Return [x, y] of the center of cell containing provided text 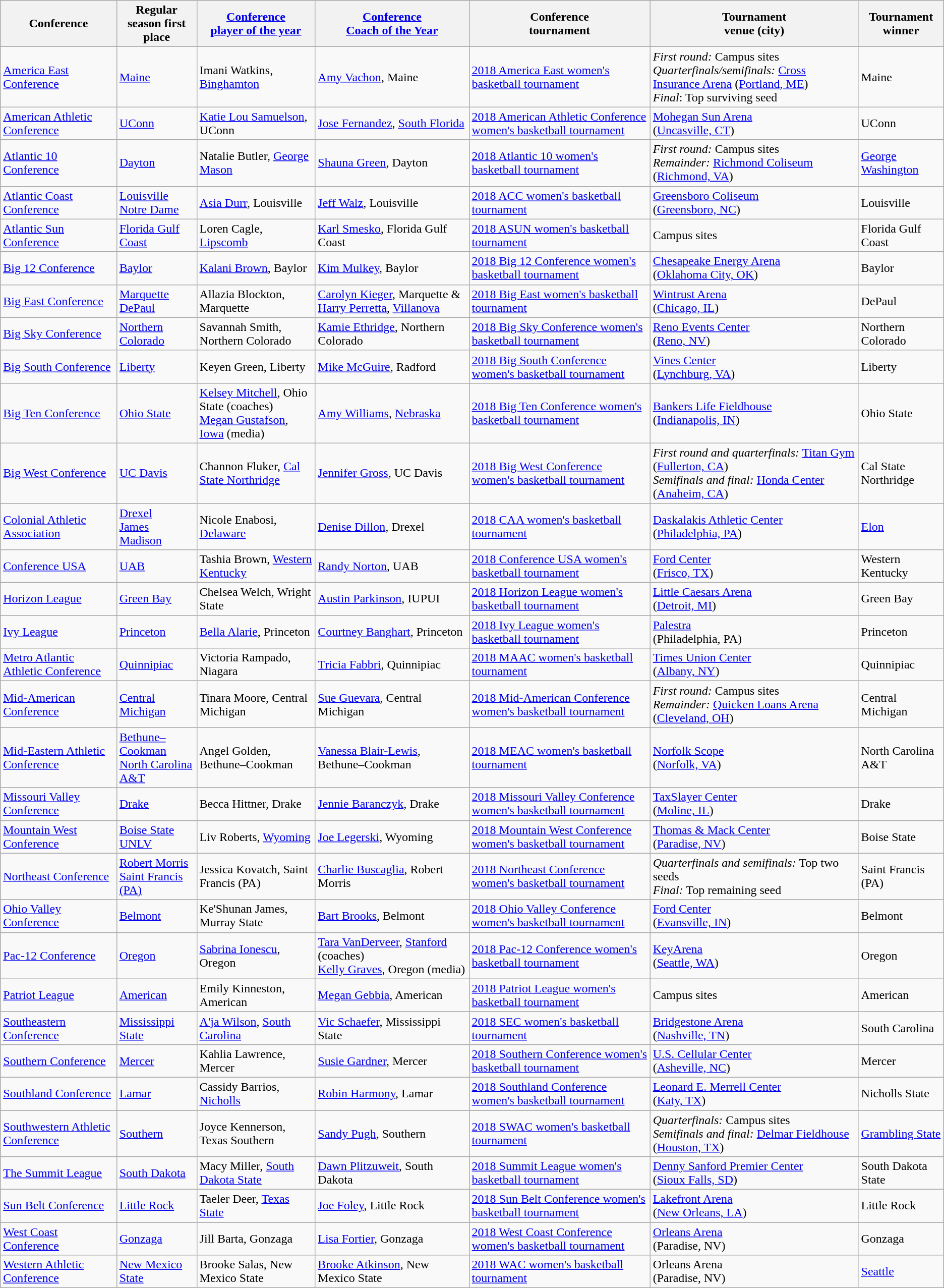
Reno Events Center(Reno, NV) [754, 334]
Mike McGuire, Radford [392, 366]
Southern [156, 1133]
South Dakota [156, 1173]
Katie Lou Samuelson, UConn [256, 123]
Savannah Smith, Northern Colorado [256, 334]
Atlantic Sun Conference [58, 235]
West Coast Conference [58, 1239]
Conferenceplayer of the year [256, 24]
Amy Vachon, Maine [392, 77]
Big West Conference [58, 473]
ConferenceCoach of the Year [392, 24]
Palestra(Philadelphia, PA) [754, 632]
Kahlia Lawrence, Mercer [256, 1060]
Amy Williams, Nebraska [392, 413]
Lamar [156, 1094]
Ke'Shunan James, Murray State [256, 916]
Jennifer Gross, UC Davis [392, 473]
Wintrust Arena(Chicago, IL) [754, 301]
Mid-American Conference [58, 704]
Conference USA [58, 566]
Tashia Brown, Western Kentucky [256, 566]
Shauna Green, Dayton [392, 163]
Dawn Plitzuweit, South Dakota [392, 1173]
Denise Dillon, Drexel [392, 527]
Cassidy Barrios, Nicholls [256, 1094]
2018 Patriot League women's basketball tournament [560, 995]
Denny Sanford Premier Center(Sioux Falls, SD) [754, 1173]
Allazia Blockton, Marquette [256, 301]
Mohegan Sun Arena(Uncasville, CT) [754, 123]
Vanessa Blair-Lewis, Bethune–Cookman [392, 758]
TaxSlayer Center(Moline, IL) [754, 804]
Tricia Fabbri, Quinnipiac [392, 665]
Times Union Center(Albany, NY) [754, 665]
DrexelJames Madison [156, 527]
Pac-12 Conference [58, 956]
Missouri Valley Conference [58, 804]
Vic Schaefer, Mississippi State [392, 1028]
Bethune–CookmanNorth Carolina A&T [156, 758]
2018 WAC women's basketball tournament [560, 1271]
Joe Legerski, Wyoming [392, 836]
2018 Big South Conference women's basketball tournament [560, 366]
South Dakota State [901, 1173]
North Carolina A&T [901, 758]
Daskalakis Athletic Center(Philadelphia, PA) [754, 527]
2018 Pac-12 Conference women's basketball tournament [560, 956]
First round: Campus sitesQuarterfinals/semifinals: Cross Insurance Arena (Portland, ME)Final: Top surviving seed [754, 77]
2018 Horizon League women's basketball tournament [560, 599]
Taeler Deer, Texas State [256, 1206]
New Mexico State [156, 1271]
Big Sky Conference [58, 334]
Jose Fernandez, South Florida [392, 123]
2018 Northeast Conference women's basketball tournament [560, 876]
2018 Big West Conference women's basketball tournament [560, 473]
Conference [58, 24]
Ford Center(Evansville, IN) [754, 916]
Sandy Pugh, Southern [392, 1133]
Bankers Life Fieldhouse(Indianapolis, IN) [754, 413]
Quarterfinals and semifinals: Top two seedsFinal: Top remaining seed [754, 876]
2018 Ivy League women's basketball tournament [560, 632]
Jessica Kovatch, Saint Francis (PA) [256, 876]
Southland Conference [58, 1094]
Dayton [156, 163]
Western Kentucky [901, 566]
Little Caesars Arena(Detroit, MI) [754, 599]
Seattle [901, 1271]
Megan Gebbia, American [392, 995]
Boise StateUNLV [156, 836]
George Washington [901, 163]
2018 Sun Belt Conference women's basketball tournament [560, 1206]
Greensboro Coliseum(Greensboro, NC) [754, 203]
Atlantic 10 Conference [58, 163]
Joe Foley, Little Rock [392, 1206]
Channon Fluker, Cal State Northridge [256, 473]
2018 America East women's basketball tournament [560, 77]
Tournamentwinner [901, 24]
Conferencetournament [560, 24]
2018 SEC women's basketball tournament [560, 1028]
Saint Francis (PA) [901, 876]
Sabrina Ionescu, Oregon [256, 956]
Horizon League [58, 599]
Victoria Rampado, Niagara [256, 665]
Imani Watkins, Binghamton [256, 77]
Cal State Northridge [901, 473]
2018 MEAC women's basketball tournament [560, 758]
Carolyn Kieger, Marquette & Harry Perretta, Villanova [392, 301]
Lisa Fortier, Gonzaga [392, 1239]
America East Conference [58, 77]
Jennie Baranczyk, Drake [392, 804]
DePaul [901, 301]
Charlie Buscaglia, Robert Morris [392, 876]
Austin Parkinson, IUPUI [392, 599]
Grambling State [901, 1133]
Robert MorrisSaint Francis (PA) [156, 876]
2018 Summit League women's basketball tournament [560, 1173]
Jill Barta, Gonzaga [256, 1239]
Brooke Salas, New Mexico State [256, 1271]
Susie Gardner, Mercer [392, 1060]
Ivy League [58, 632]
Kalani Brown, Baylor [256, 268]
Big East Conference [58, 301]
2018 Missouri Valley Conference women's basketball tournament [560, 804]
2018 Ohio Valley Conference women's basketball tournament [560, 916]
Macy Miller, South Dakota State [256, 1173]
Brooke Atkinson, New Mexico State [392, 1271]
Tara VanDerveer, Stanford (coaches)Kelly Graves, Oregon (media) [392, 956]
Bridgestone Arena(Nashville, TN) [754, 1028]
2018 West Coast Conference women's basketball tournament [560, 1239]
Tinara Moore, Central Michigan [256, 704]
Kamie Ethridge, Northern Colorado [392, 334]
Bart Brooks, Belmont [392, 916]
Emily Kinneston, American [256, 995]
2018 Big Ten Conference women's basketball tournament [560, 413]
2018 Southland Conference women's basketball tournament [560, 1094]
Mountain West Conference [58, 836]
KeyArena(Seattle, WA) [754, 956]
Big South Conference [58, 366]
Liv Roberts, Wyoming [256, 836]
American Athletic Conference [58, 123]
2018 Big East women's basketball tournament [560, 301]
2018 Atlantic 10 women's basketball tournament [560, 163]
UC Davis [156, 473]
Mississippi State [156, 1028]
Big 12 Conference [58, 268]
Kelsey Mitchell, Ohio State (coaches)Megan Gustafson, Iowa (media) [256, 413]
Colonial Athletic Association [58, 527]
2018 Mid-American Conference women's basketball tournament [560, 704]
2018 Southern Conference women's basketball tournament [560, 1060]
Southeastern Conference [58, 1028]
2018 Mountain West Conference women's basketball tournament [560, 836]
U.S. Cellular Center(Asheville, NC) [754, 1060]
Tournamentvenue (city) [754, 24]
Jeff Walz, Louisville [392, 203]
Natalie Butler, George Mason [256, 163]
Sun Belt Conference [58, 1206]
Southern Conference [58, 1060]
Asia Durr, Louisville [256, 203]
Joyce Kennerson, Texas Southern [256, 1133]
Loren Cagle, Lipscomb [256, 235]
Louisville [901, 203]
2018 ACC women's basketball tournament [560, 203]
Norfolk Scope(Norfolk, VA) [754, 758]
Patriot League [58, 995]
Quarterfinals: Campus sitesSemifinals and final: Delmar Fieldhouse(Houston, TX) [754, 1133]
Atlantic Coast Conference [58, 203]
Angel Golden, Bethune–Cookman [256, 758]
First round: Campus sitesRemainder: Richmond Coliseum(Richmond, VA) [754, 163]
Regularseason first place [156, 24]
The Summit League [58, 1173]
Keyen Green, Liberty [256, 366]
Mid-Eastern Athletic Conference [58, 758]
Ohio Valley Conference [58, 916]
South Carolina [901, 1028]
2018 American Athletic Conference women's basketball tournament [560, 123]
Lakefront Arena(New Orleans, LA) [754, 1206]
Karl Smesko, Florida Gulf Coast [392, 235]
A'ja Wilson, South Carolina [256, 1028]
2018 ASUN women's basketball tournament [560, 235]
Chelsea Welch, Wright State [256, 599]
2018 SWAC women's basketball tournament [560, 1133]
First round and quarterfinals: Titan Gym (Fullerton, CA)Semifinals and final: Honda Center(Anaheim, CA) [754, 473]
Vines Center(Lynchburg, VA) [754, 366]
Bella Alarie, Princeton [256, 632]
Boise State [901, 836]
First round: Campus sitesRemainder: Quicken Loans Arena(Cleveland, OH) [754, 704]
2018 Big Sky Conference women's basketball tournament [560, 334]
Kim Mulkey, Baylor [392, 268]
Becca Hittner, Drake [256, 804]
Ford Center(Frisco, TX) [754, 566]
Randy Norton, UAB [392, 566]
Metro Atlantic Athletic Conference [58, 665]
MarquetteDePaul [156, 301]
2018 MAAC women's basketball tournament [560, 665]
2018 Conference USA women's basketball tournament [560, 566]
2018 CAA women's basketball tournament [560, 527]
Elon [901, 527]
Sue Guevara, Central Michigan [392, 704]
Robin Harmony, Lamar [392, 1094]
Southwestern Athletic Conference [58, 1133]
Nicholls State [901, 1094]
UAB [156, 566]
Big Ten Conference [58, 413]
2018 Big 12 Conference women's basketball tournament [560, 268]
Northeast Conference [58, 876]
Nicole Enabosi, Delaware [256, 527]
LouisvilleNotre Dame [156, 203]
Western Athletic Conference [58, 1271]
Leonard E. Merrell Center(Katy, TX) [754, 1094]
Chesapeake Energy Arena(Oklahoma City, OK) [754, 268]
Thomas & Mack Center(Paradise, NV) [754, 836]
Courtney Banghart, Princeton [392, 632]
